From the cell containing the given text, extract its center point as [X, Y] coordinate. 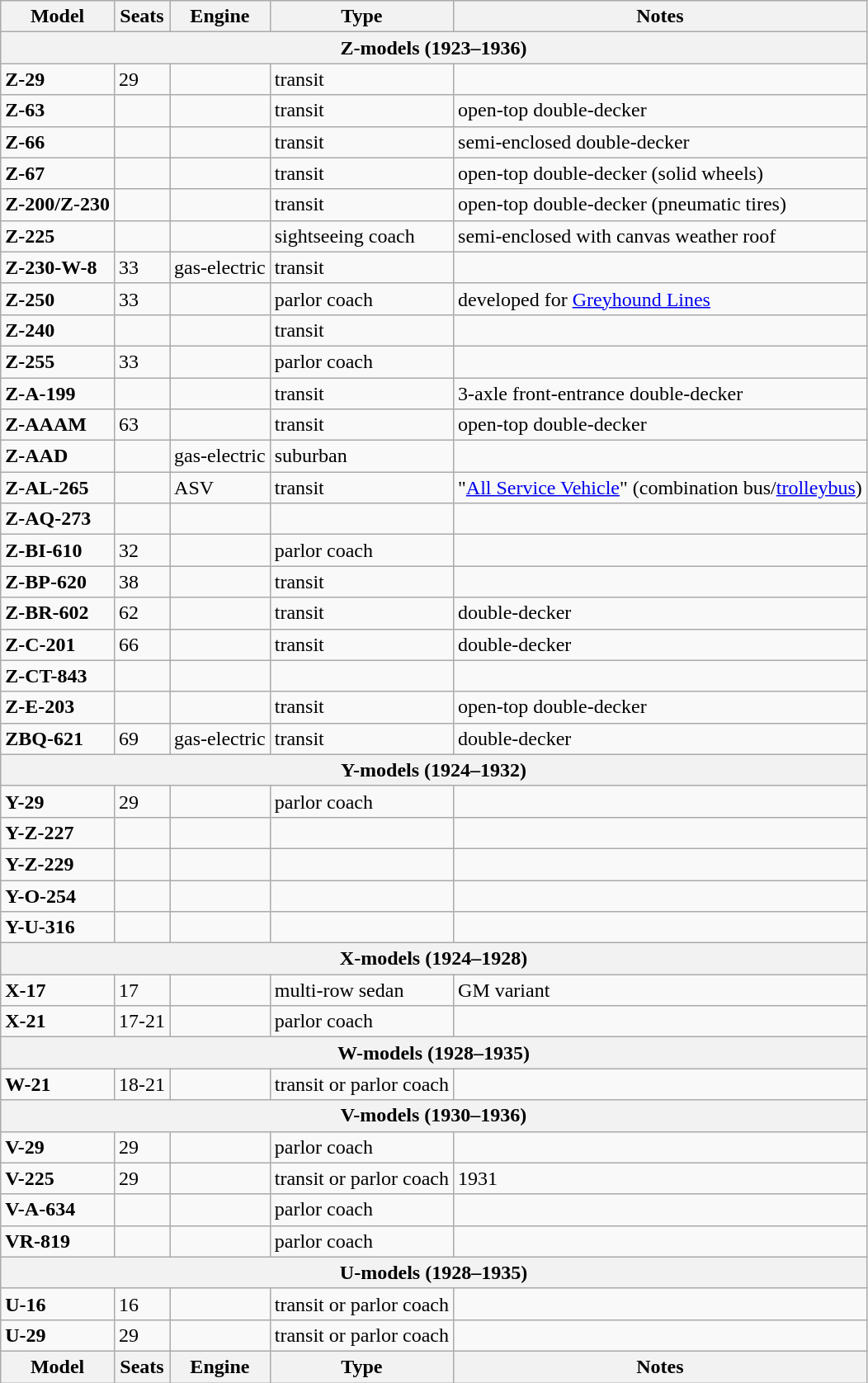
V-29 [58, 1147]
semi-enclosed with canvas weather roof [660, 236]
Y-Z-229 [58, 864]
Z-225 [58, 236]
multi-row sedan [361, 990]
V-225 [58, 1178]
Z-29 [58, 79]
ZBQ-621 [58, 739]
Z-E-203 [58, 707]
Z-250 [58, 299]
Z-AQ-273 [58, 519]
V-A-634 [58, 1210]
Z-AL-265 [58, 488]
suburban [361, 456]
VR-819 [58, 1241]
Z-66 [58, 142]
Z-230-W-8 [58, 267]
V-models (1930–1936) [434, 1116]
Y-U-316 [58, 928]
U-16 [58, 1304]
W-21 [58, 1084]
66 [142, 644]
GM variant [660, 990]
open-top double-decker (solid wheels) [660, 173]
sightseeing coach [361, 236]
62 [142, 613]
ASV [220, 488]
"All Service Vehicle" (combination bus/trolleybus) [660, 488]
open-top double-decker (pneumatic tires) [660, 205]
X-models (1924–1928) [434, 959]
3-axle front-entrance double-decker [660, 394]
17-21 [142, 1022]
W-models (1928–1935) [434, 1053]
16 [142, 1304]
17 [142, 990]
Y-O-254 [58, 895]
Z-CT-843 [58, 676]
Z-BR-602 [58, 613]
Z-63 [58, 111]
semi-enclosed double-decker [660, 142]
X-17 [58, 990]
Z-67 [58, 173]
X-21 [58, 1022]
developed for Greyhound Lines [660, 299]
69 [142, 739]
Z-C-201 [58, 644]
U-29 [58, 1335]
Z-BI-610 [58, 550]
1931 [660, 1178]
18-21 [142, 1084]
Z-AAAM [58, 425]
Y-29 [58, 801]
38 [142, 582]
Z-AAD [58, 456]
Z-BP-620 [58, 582]
Z-200/Z-230 [58, 205]
Y-Z-227 [58, 833]
U-models (1928–1935) [434, 1272]
Z-A-199 [58, 394]
32 [142, 550]
Y-models (1924–1932) [434, 770]
Z-240 [58, 330]
Z-255 [58, 361]
Z-models (1923–1936) [434, 48]
63 [142, 425]
